Scan for the cell matching the given text and deliver its (x, y) coordinate at center. 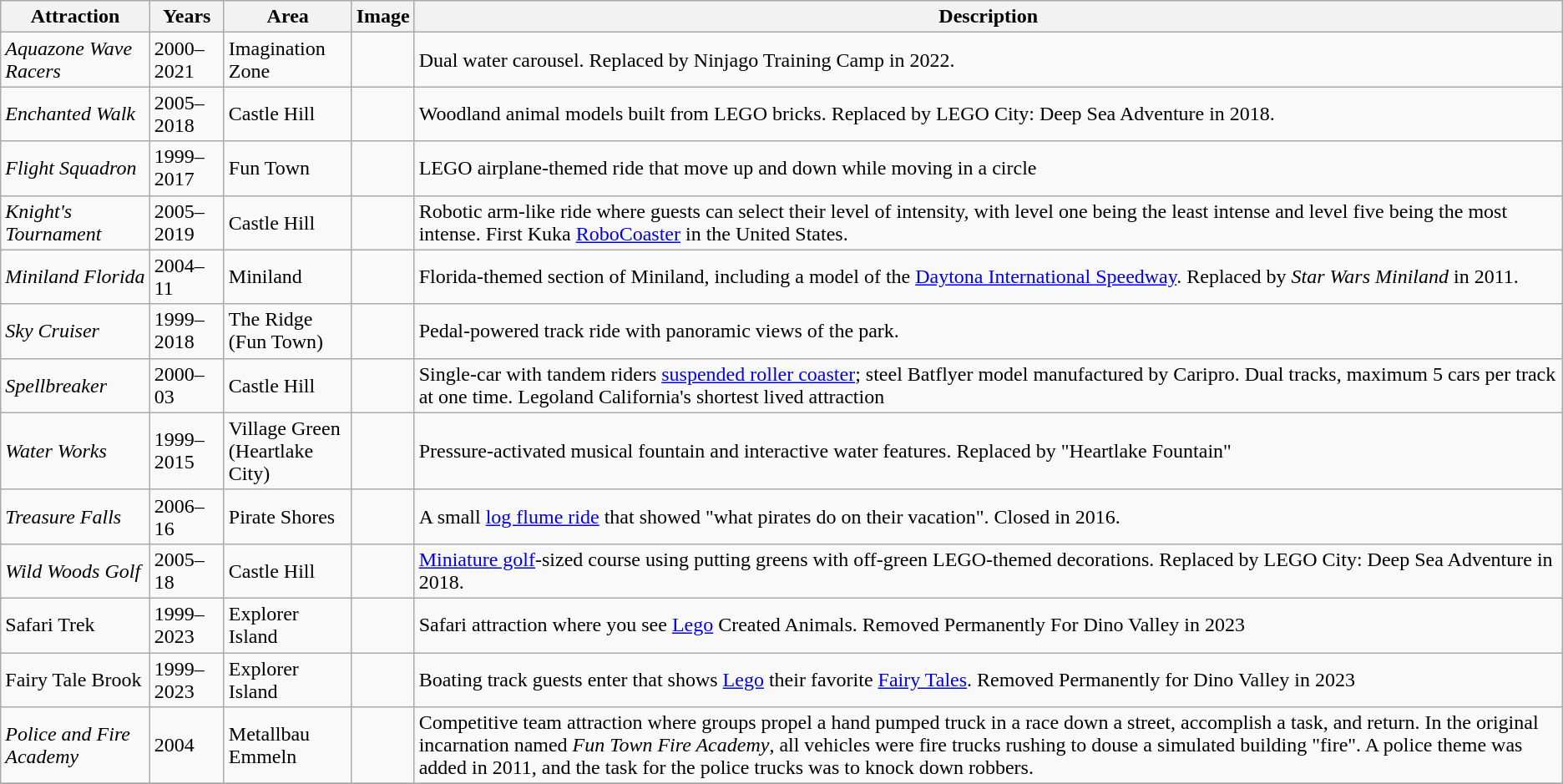
Flight Squadron (75, 169)
Spellbreaker (75, 386)
Fairy Tale Brook (75, 680)
Pirate Shores (287, 516)
Florida-themed section of Miniland, including a model of the Daytona International Speedway. Replaced by Star Wars Miniland in 2011. (989, 277)
Description (989, 17)
Woodland animal models built from LEGO bricks. Replaced by LEGO City: Deep Sea Adventure in 2018. (989, 114)
Area (287, 17)
Pedal-powered track ride with panoramic views of the park. (989, 331)
Pressure-activated musical fountain and interactive water features. Replaced by "Heartlake Fountain" (989, 451)
Miniland Florida (75, 277)
2004–11 (187, 277)
Fun Town (287, 169)
Miniature golf-sized course using putting greens with off-green LEGO-themed decorations. Replaced by LEGO City: Deep Sea Adventure in 2018. (989, 571)
Years (187, 17)
2004 (187, 746)
2006–16 (187, 516)
2005–18 (187, 571)
Boating track guests enter that shows Lego their favorite Fairy Tales. Removed Permanently for Dino Valley in 2023 (989, 680)
2000–2021 (187, 60)
A small log flume ride that showed "what pirates do on their vacation". Closed in 2016. (989, 516)
Imagination Zone (287, 60)
Village Green(Heartlake City) (287, 451)
Safari attraction where you see Lego Created Animals. Removed Permanently For Dino Valley in 2023 (989, 625)
Metallbau Emmeln (287, 746)
Police and Fire Academy (75, 746)
Enchanted Walk (75, 114)
Sky Cruiser (75, 331)
Attraction (75, 17)
2005–2018 (187, 114)
2000–03 (187, 386)
Dual water carousel. Replaced by Ninjago Training Camp in 2022. (989, 60)
Wild Woods Golf (75, 571)
2005–2019 (187, 222)
Image (382, 17)
Knight's Tournament (75, 222)
Treasure Falls (75, 516)
1999–2017 (187, 169)
Aquazone Wave Racers (75, 60)
The Ridge(Fun Town) (287, 331)
Miniland (287, 277)
LEGO airplane-themed ride that move up and down while moving in a circle (989, 169)
Water Works (75, 451)
1999–2018 (187, 331)
Safari Trek (75, 625)
1999–2015 (187, 451)
